Find where the given text appears and provide that cell's center as [x, y] coordinate. 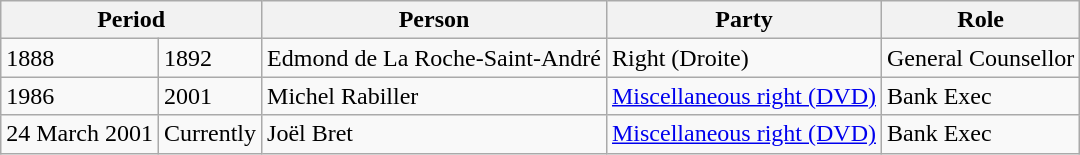
Right (Droite) [744, 58]
1888 [80, 58]
Michel Rabiller [434, 96]
2001 [210, 96]
Joël Bret [434, 134]
24 March 2001 [80, 134]
1986 [80, 96]
Edmond de La Roche-Saint-André [434, 58]
Person [434, 20]
Role [981, 20]
Period [132, 20]
General Counsellor [981, 58]
Party [744, 20]
1892 [210, 58]
Currently [210, 134]
